Provide the [x, y] coordinate of the cell's center where the given text is located.  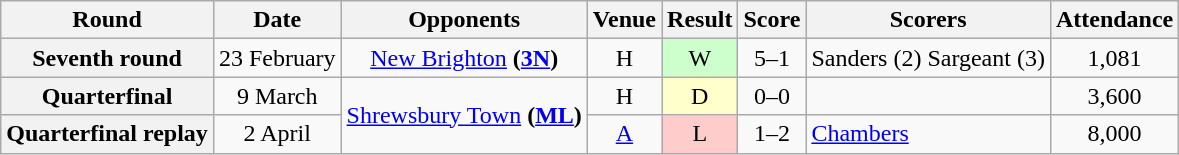
8,000 [1114, 134]
5–1 [772, 58]
9 March [277, 96]
0–0 [772, 96]
L [700, 134]
Shrewsbury Town (ML) [464, 115]
3,600 [1114, 96]
23 February [277, 58]
Venue [624, 20]
Result [700, 20]
Seventh round [108, 58]
Opponents [464, 20]
Date [277, 20]
Chambers [928, 134]
Score [772, 20]
1–2 [772, 134]
Scorers [928, 20]
Quarterfinal [108, 96]
Round [108, 20]
D [700, 96]
A [624, 134]
W [700, 58]
2 April [277, 134]
New Brighton (3N) [464, 58]
1,081 [1114, 58]
Attendance [1114, 20]
Quarterfinal replay [108, 134]
Sanders (2) Sargeant (3) [928, 58]
